Locate the cell with the specified text and output its (x, y) center coordinate. 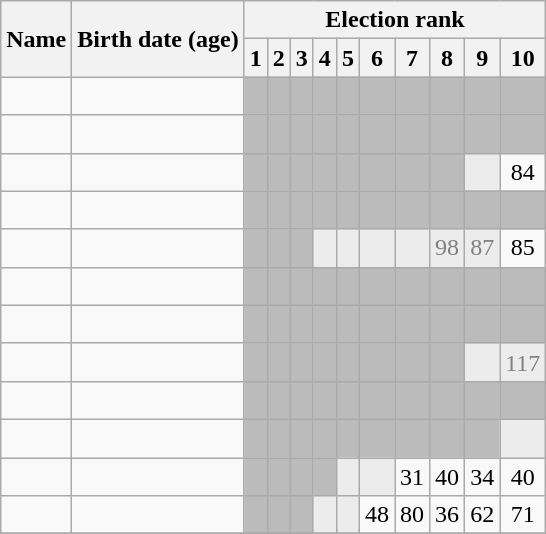
7 (412, 58)
48 (376, 515)
4 (324, 58)
62 (482, 515)
34 (482, 477)
8 (448, 58)
9 (482, 58)
36 (448, 515)
117 (523, 362)
31 (412, 477)
1 (256, 58)
80 (412, 515)
71 (523, 515)
98 (448, 248)
Birth date (age) (158, 39)
2 (278, 58)
6 (376, 58)
10 (523, 58)
85 (523, 248)
5 (348, 58)
Election rank (395, 20)
84 (523, 172)
87 (482, 248)
3 (302, 58)
Name (36, 39)
